Pinpoint the cell where the given text exists, returning its [x, y] midpoint coordinate. 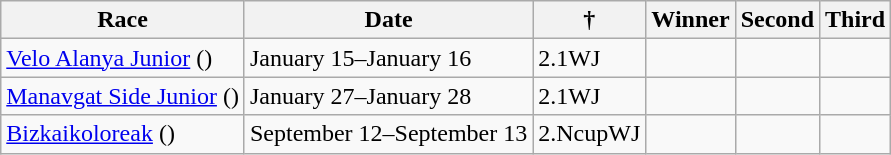
Manavgat Side Junior () [123, 96]
2.NcupWJ [590, 134]
Velo Alanya Junior () [123, 58]
Race [123, 20]
Bizkaikoloreak () [123, 134]
† [590, 20]
Third [856, 20]
Date [388, 20]
September 12–September 13 [388, 134]
January 27–January 28 [388, 96]
Second [777, 20]
January 15–January 16 [388, 58]
Winner [690, 20]
